From the cell containing the given text, extract its center point as (x, y) coordinate. 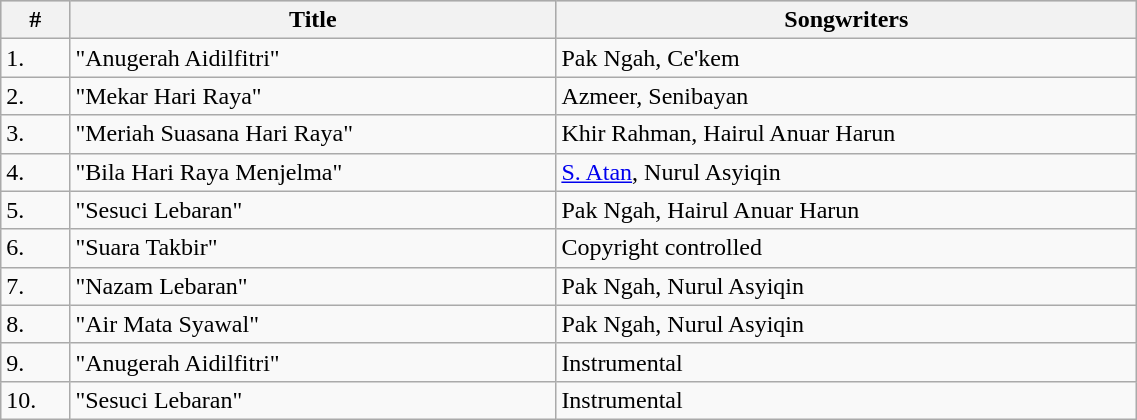
"Suara Takbir" (313, 248)
"Meriah Suasana Hari Raya" (313, 134)
5. (36, 210)
S. Atan, Nurul Asyiqin (846, 172)
6. (36, 248)
Copyright controlled (846, 248)
"Air Mata Syawal" (313, 324)
Azmeer, Senibayan (846, 96)
8. (36, 324)
"Bila Hari Raya Menjelma" (313, 172)
# (36, 20)
Pak Ngah, Ce'kem (846, 58)
3. (36, 134)
"Nazam Lebaran" (313, 286)
9. (36, 362)
1. (36, 58)
Khir Rahman, Hairul Anuar Harun (846, 134)
"Mekar Hari Raya" (313, 96)
Pak Ngah, Hairul Anuar Harun (846, 210)
4. (36, 172)
2. (36, 96)
Title (313, 20)
7. (36, 286)
Songwriters (846, 20)
10. (36, 400)
